Scan for the cell matching the given text and deliver its (x, y) coordinate at center. 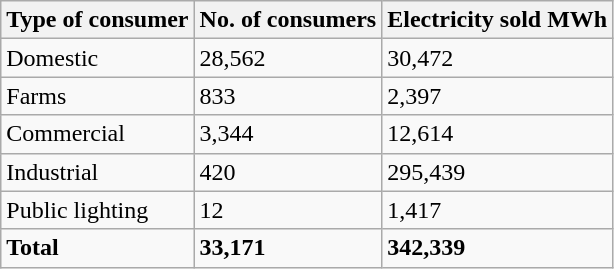
Industrial (98, 172)
342,339 (498, 248)
33,171 (288, 248)
30,472 (498, 58)
12 (288, 210)
Domestic (98, 58)
12,614 (498, 134)
1,417 (498, 210)
2,397 (498, 96)
Farms (98, 96)
Total (98, 248)
420 (288, 172)
28,562 (288, 58)
295,439 (498, 172)
3,344 (288, 134)
Public lighting (98, 210)
Electricity sold MWh (498, 20)
Commercial (98, 134)
Type of consumer (98, 20)
No. of consumers (288, 20)
833 (288, 96)
